Scan for the cell matching the given text and deliver its (x, y) coordinate at center. 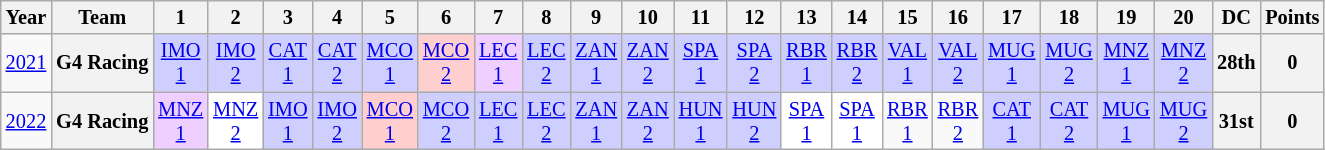
6 (446, 17)
5 (390, 17)
16 (958, 17)
14 (857, 17)
1 (180, 17)
2 (236, 17)
9 (596, 17)
31st (1236, 121)
2022 (26, 121)
10 (648, 17)
3 (288, 17)
2021 (26, 63)
11 (701, 17)
VAL1 (907, 63)
12 (754, 17)
Points (1292, 17)
19 (1126, 17)
VAL2 (958, 63)
8 (546, 17)
Team (102, 17)
18 (1068, 17)
15 (907, 17)
20 (1184, 17)
HUN1 (701, 121)
17 (1012, 17)
DC (1236, 17)
4 (336, 17)
SPA2 (754, 63)
7 (498, 17)
HUN2 (754, 121)
28th (1236, 63)
Year (26, 17)
13 (806, 17)
